From the cell containing the given text, extract its center point as [x, y] coordinate. 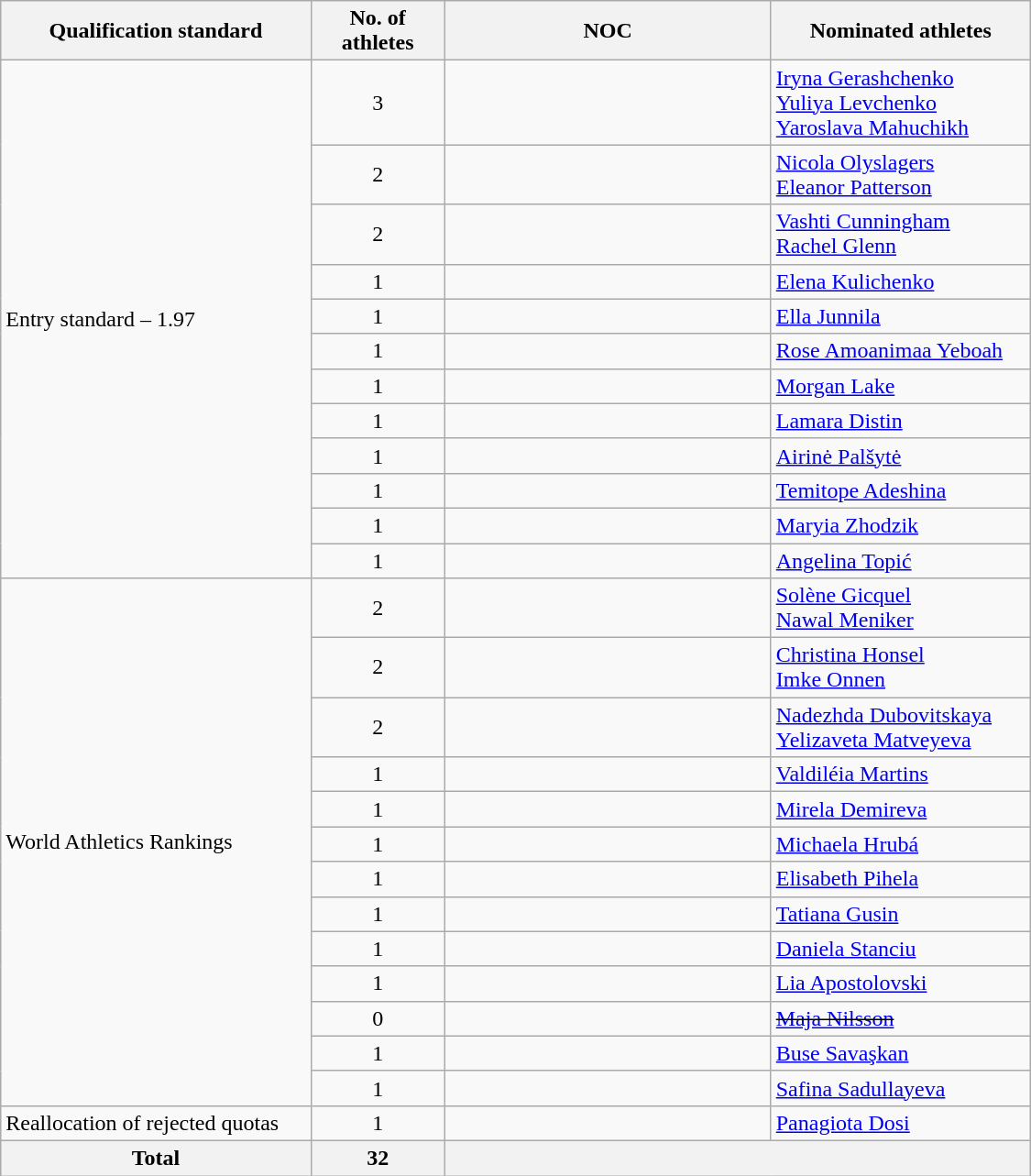
Michaela Hrubá [900, 844]
Elena Kulichenko [900, 281]
Tatiana Gusin [900, 914]
Qualification standard [156, 31]
Mirela Demireva [900, 809]
Christina HonselImke Onnen [900, 667]
Iryna GerashchenkoYuliya LevchenkoYaroslava Mahuchikh [900, 103]
Daniela Stanciu [900, 949]
Lamara Distin [900, 421]
NOC [608, 31]
32 [378, 1158]
Angelina Topić [900, 560]
Maja Nilsson [900, 1018]
Safina Sadullayeva [900, 1088]
3 [378, 103]
Vashti CunninghamRachel Glenn [900, 235]
Valdiléia Martins [900, 775]
Lia Apostolovski [900, 984]
Reallocation of rejected quotas [156, 1123]
Buse Savaşkan [900, 1053]
Panagiota Dosi [900, 1123]
No. of athletes [378, 31]
World Athletics Rankings [156, 842]
Temitope Adeshina [900, 490]
Morgan Lake [900, 386]
Elisabeth Pihela [900, 879]
Nicola OlyslagersEleanor Patterson [900, 174]
Total [156, 1158]
Nadezhda DubovitskayaYelizaveta Matveyeva [900, 728]
Entry standard – 1.97 [156, 319]
0 [378, 1018]
Maryia Zhodzik [900, 525]
Rose Amoanimaa Yeboah [900, 351]
Ella Junnila [900, 316]
Solène GicquelNawal Meniker [900, 609]
Nominated athletes [900, 31]
Airinė Palšytė [900, 456]
